Identify which cell holds the provided text, then report its [X, Y] central coordinate. 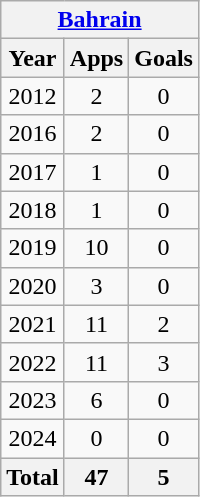
10 [96, 248]
47 [96, 477]
2023 [33, 400]
Apps [96, 58]
2022 [33, 362]
5 [164, 477]
2020 [33, 286]
2012 [33, 96]
2021 [33, 324]
2018 [33, 210]
Year [33, 58]
2016 [33, 134]
2019 [33, 248]
Goals [164, 58]
Total [33, 477]
Bahrain [100, 20]
2024 [33, 438]
2017 [33, 172]
6 [96, 400]
